Locate the cell with the specified text and output its [x, y] center coordinate. 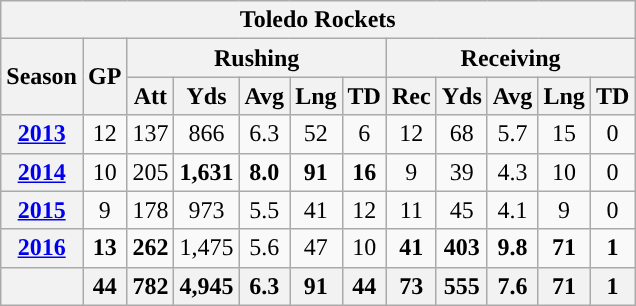
73 [411, 286]
178 [150, 210]
13 [104, 248]
973 [206, 210]
16 [364, 172]
39 [462, 172]
7.6 [512, 286]
5.5 [264, 210]
8.0 [264, 172]
555 [462, 286]
Toledo Rockets [318, 20]
403 [462, 248]
2014 [42, 172]
68 [462, 134]
2013 [42, 134]
15 [564, 134]
Att [150, 96]
5.6 [264, 248]
Receiving [510, 58]
866 [206, 134]
52 [316, 134]
2016 [42, 248]
9.8 [512, 248]
2015 [42, 210]
137 [150, 134]
205 [150, 172]
4.3 [512, 172]
1,475 [206, 248]
5.7 [512, 134]
782 [150, 286]
Season [42, 77]
45 [462, 210]
4,945 [206, 286]
47 [316, 248]
1,631 [206, 172]
Rec [411, 96]
4.1 [512, 210]
6 [364, 134]
Rushing [257, 58]
11 [411, 210]
262 [150, 248]
GP [104, 77]
